Return the (x, y) coordinate for the center point of the cell that contains the specified text.  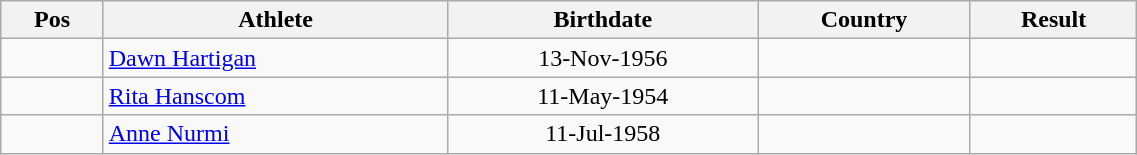
Pos (52, 20)
Anne Nurmi (276, 134)
Rita Hanscom (276, 96)
Result (1053, 20)
11-May-1954 (603, 96)
Birthdate (603, 20)
11-Jul-1958 (603, 134)
13-Nov-1956 (603, 58)
Country (864, 20)
Dawn Hartigan (276, 58)
Athlete (276, 20)
